Find where the given text appears and provide that cell's center as (X, Y) coordinate. 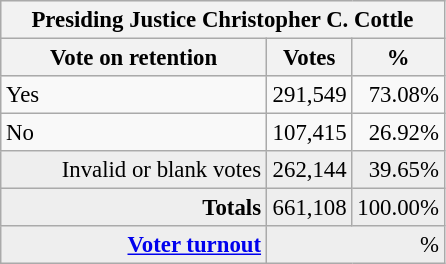
291,549 (309, 95)
Yes (134, 95)
26.92% (398, 133)
73.08% (398, 95)
Totals (134, 208)
39.65% (398, 170)
Votes (309, 58)
262,144 (309, 170)
Voter turnout (134, 245)
Vote on retention (134, 58)
Presiding Justice Christopher C. Cottle (222, 20)
100.00% (398, 208)
Invalid or blank votes (134, 170)
661,108 (309, 208)
107,415 (309, 133)
No (134, 133)
